Determine the (x, y) coordinate at the center of the cell enclosing the given text.  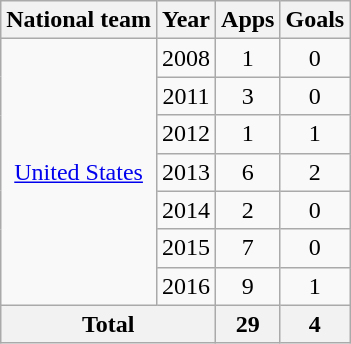
7 (248, 248)
2016 (186, 286)
2011 (186, 96)
Year (186, 20)
9 (248, 286)
6 (248, 172)
3 (248, 96)
Apps (248, 20)
29 (248, 324)
2015 (186, 248)
2008 (186, 58)
4 (315, 324)
2014 (186, 210)
Total (108, 324)
2012 (186, 134)
2013 (186, 172)
Goals (315, 20)
United States (79, 172)
National team (79, 20)
